Extract the [X, Y] coordinate from the center of the cell holding the provided text.  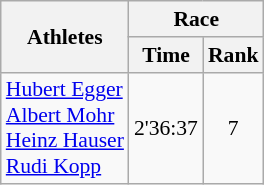
7 [234, 128]
Athletes [65, 36]
2'36:37 [166, 128]
Race [196, 19]
Rank [234, 55]
Hubert EggerAlbert MohrHeinz HauserRudi Kopp [65, 128]
Time [166, 55]
